Find where the given text appears and provide that cell's center as [X, Y] coordinate. 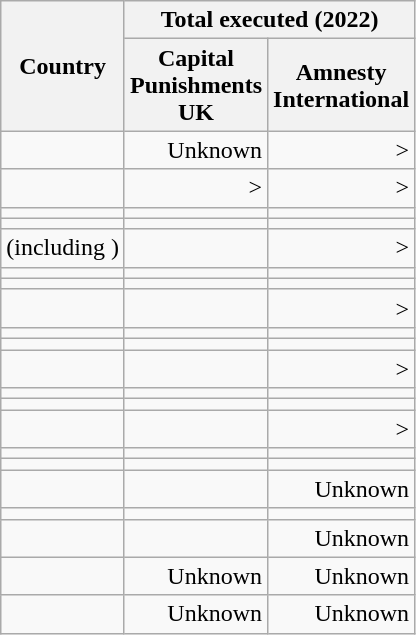
Country [63, 66]
(including ) [63, 248]
CapitalPunishmentsUK [196, 85]
AmnestyInternational [342, 85]
Total executed (2022) [269, 20]
